Identify which cell holds the provided text, then report its (X, Y) central coordinate. 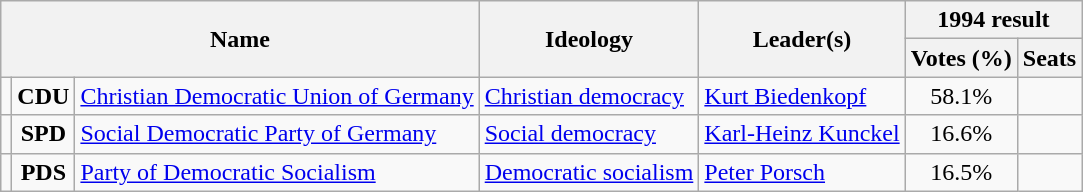
Seats (1049, 58)
Leader(s) (802, 39)
16.5% (961, 172)
1994 result (994, 20)
Kurt Biedenkopf (802, 96)
Ideology (589, 39)
Christian Democratic Union of Germany (277, 96)
Social Democratic Party of Germany (277, 134)
16.6% (961, 134)
Peter Porsch (802, 172)
Votes (%) (961, 58)
Name (240, 39)
Democratic socialism (589, 172)
PDS (44, 172)
Social democracy (589, 134)
SPD (44, 134)
Party of Democratic Socialism (277, 172)
Christian democracy (589, 96)
Karl-Heinz Kunckel (802, 134)
CDU (44, 96)
58.1% (961, 96)
